Scan for the cell matching the given text and deliver its (X, Y) coordinate at center. 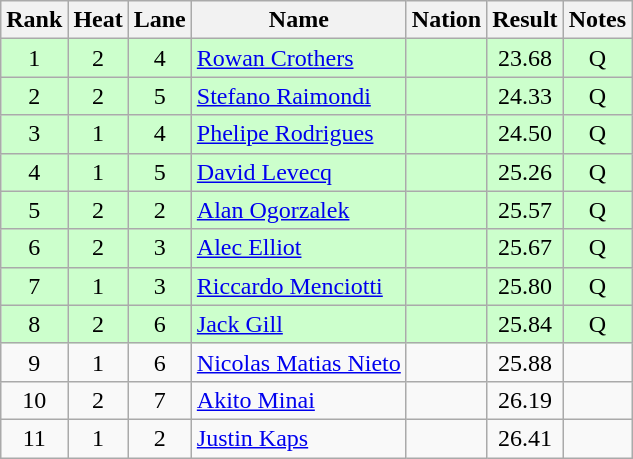
25.88 (525, 362)
Akito Minai (298, 400)
23.68 (525, 58)
Rowan Crothers (298, 58)
25.57 (525, 210)
Riccardo Menciotti (298, 286)
25.80 (525, 286)
9 (34, 362)
Stefano Raimondi (298, 96)
David Levecq (298, 172)
11 (34, 438)
25.67 (525, 248)
Heat (98, 20)
Notes (597, 20)
Result (525, 20)
8 (34, 324)
24.50 (525, 134)
25.26 (525, 172)
26.19 (525, 400)
Name (298, 20)
25.84 (525, 324)
24.33 (525, 96)
Nation (446, 20)
Rank (34, 20)
26.41 (525, 438)
10 (34, 400)
Phelipe Rodrigues (298, 134)
Jack Gill (298, 324)
Lane (160, 20)
Alan Ogorzalek (298, 210)
Justin Kaps (298, 438)
Alec Elliot (298, 248)
Nicolas Matias Nieto (298, 362)
